Search for the cell housing the specified text and yield its (x, y) center coordinate. 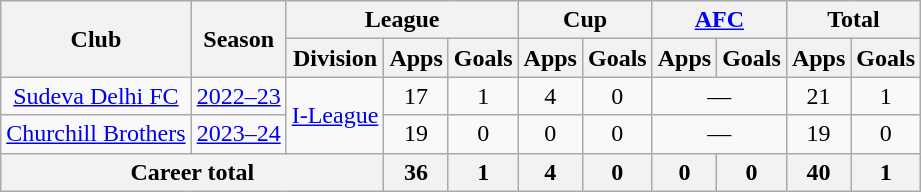
Sudeva Delhi FC (96, 96)
17 (416, 96)
2023–24 (238, 134)
Season (238, 39)
2022–23 (238, 96)
I-League (335, 115)
36 (416, 172)
Career total (192, 172)
AFC (719, 20)
Total (853, 20)
League (402, 20)
40 (818, 172)
Cup (585, 20)
Churchill Brothers (96, 134)
Club (96, 39)
21 (818, 96)
Division (335, 58)
